Return the [x, y] coordinate for the center point of the cell that contains the specified text.  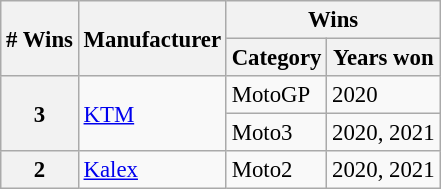
MotoGP [276, 95]
Wins [333, 20]
2 [40, 170]
# Wins [40, 38]
Moto2 [276, 170]
Years won [384, 58]
Moto3 [276, 133]
Kalex [152, 170]
Manufacturer [152, 38]
3 [40, 114]
Category [276, 58]
2020 [384, 95]
KTM [152, 114]
